Extract the (x, y) coordinate from the center of the cell holding the provided text.  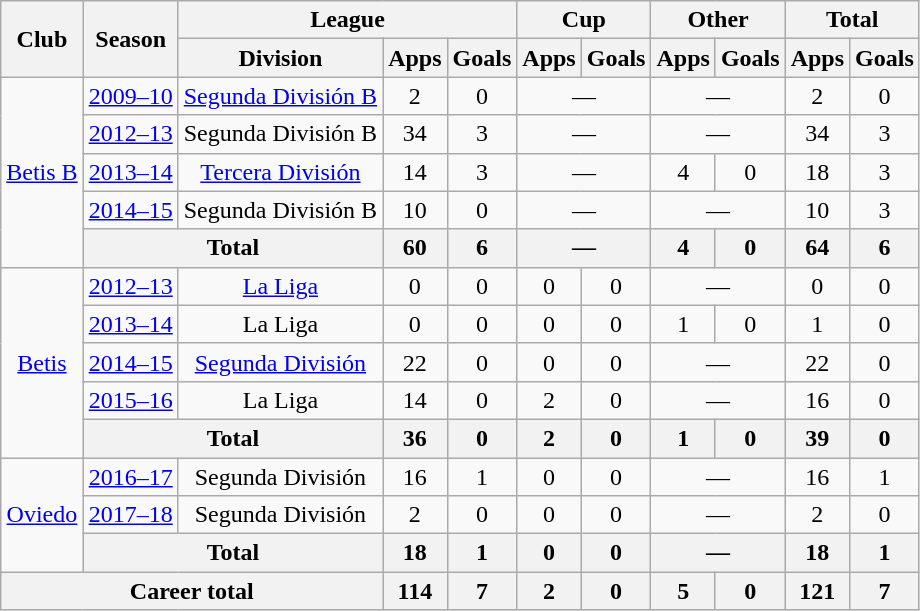
2016–17 (130, 477)
36 (415, 438)
Season (130, 39)
2017–18 (130, 515)
39 (817, 438)
Betis B (42, 172)
Oviedo (42, 515)
League (348, 20)
Division (280, 58)
2009–10 (130, 96)
5 (683, 591)
Career total (192, 591)
2015–16 (130, 400)
Betis (42, 362)
114 (415, 591)
64 (817, 248)
Tercera División (280, 172)
Cup (584, 20)
Other (718, 20)
60 (415, 248)
Club (42, 39)
121 (817, 591)
